For the text-containing cell, return its midpoint in (X, Y) coordinate format. 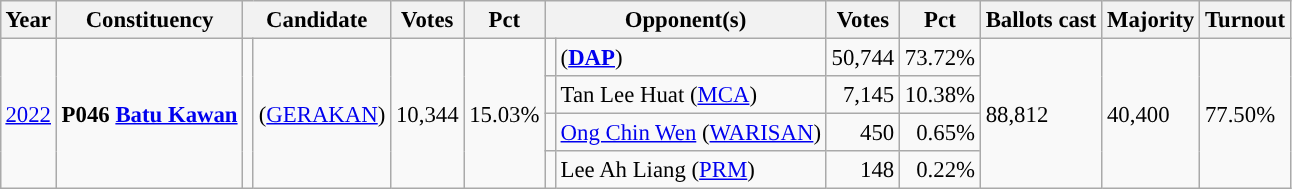
40,400 (1151, 113)
P046 Batu Kawan (150, 113)
7,145 (862, 95)
Lee Ah Liang (PRM) (690, 170)
10,344 (428, 113)
0.22% (940, 170)
Ballots cast (1040, 20)
73.72% (940, 57)
Opponent(s) (686, 20)
Tan Lee Huat (MCA) (690, 95)
50,744 (862, 57)
0.65% (940, 133)
(DAP) (690, 57)
450 (862, 133)
Constituency (150, 20)
Candidate (317, 20)
Year (28, 20)
Ong Chin Wen (WARISAN) (690, 133)
15.03% (504, 113)
(GERAKAN) (322, 113)
2022 (28, 113)
88,812 (1040, 113)
77.50% (1246, 113)
Majority (1151, 20)
10.38% (940, 95)
Turnout (1246, 20)
148 (862, 170)
